Return (X, Y) of the center of cell containing provided text 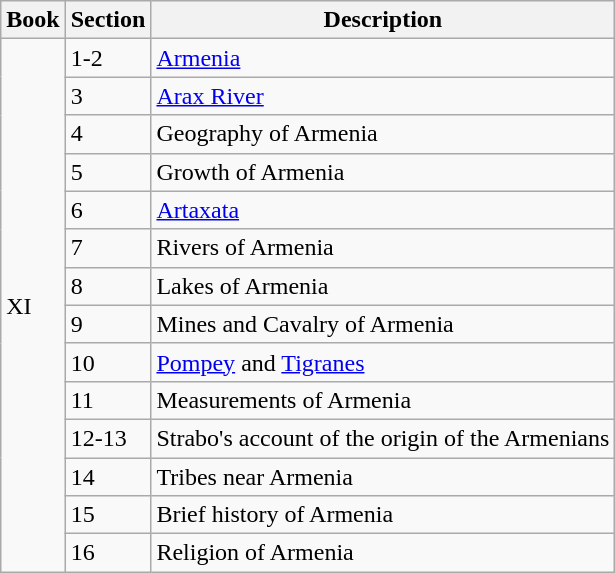
Pompey and Tigranes (383, 362)
12-13 (108, 438)
Strabo's account of the origin of the Armenians (383, 438)
14 (108, 477)
Book (33, 20)
Rivers of Armenia (383, 248)
7 (108, 248)
16 (108, 553)
11 (108, 400)
Armenia (383, 58)
Brief history of Armenia (383, 515)
Lakes of Armenia (383, 286)
15 (108, 515)
9 (108, 324)
XI (33, 306)
Arax River (383, 96)
4 (108, 134)
Measurements of Armenia (383, 400)
3 (108, 96)
1-2 (108, 58)
6 (108, 210)
Religion of Armenia (383, 553)
5 (108, 172)
Growth of Armenia (383, 172)
Description (383, 20)
8 (108, 286)
Mines and Cavalry of Armenia (383, 324)
Geography of Armenia (383, 134)
Section (108, 20)
10 (108, 362)
Tribes near Armenia (383, 477)
Artaxata (383, 210)
